Locate the cell with the specified text and output its (x, y) center coordinate. 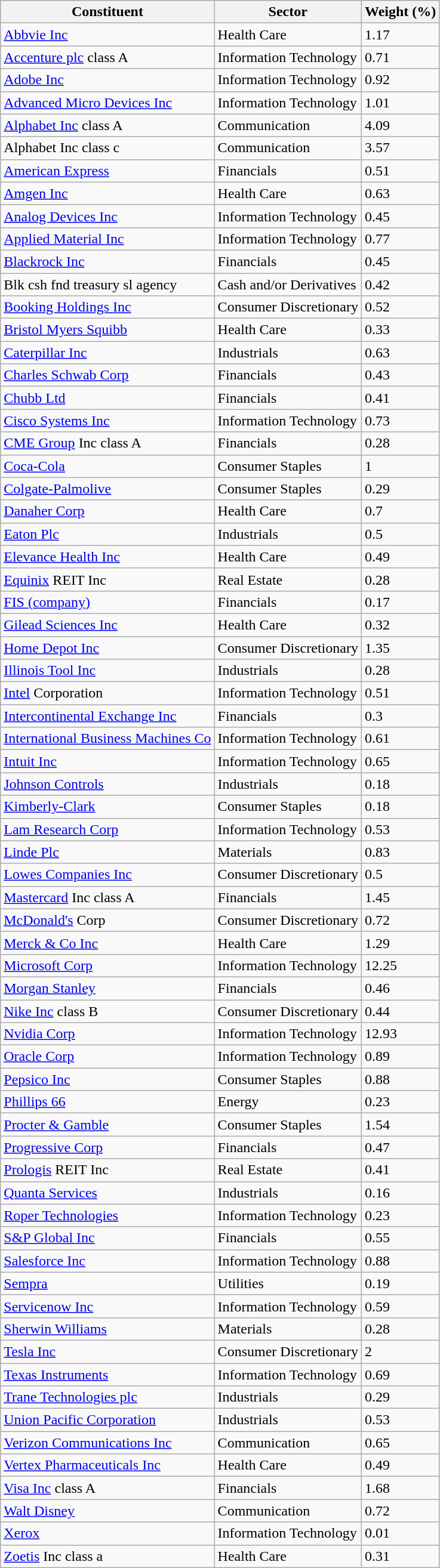
Sherwin Williams (107, 1329)
0.44 (400, 1011)
0.32 (400, 625)
Charles Schwab Corp (107, 375)
Danaher Corp (107, 511)
Home Depot Inc (107, 647)
Intel Corporation (107, 693)
Vertex Pharmaceuticals Inc (107, 1465)
1.29 (400, 943)
Texas Instruments (107, 1374)
Morgan Stanley (107, 988)
0.73 (400, 421)
0.31 (400, 1556)
Alphabet Inc class c (107, 148)
Amgen Inc (107, 193)
0.19 (400, 1283)
Progressive Corp (107, 1147)
Intuit Inc (107, 761)
1.68 (400, 1488)
0.43 (400, 375)
0.3 (400, 716)
Xerox (107, 1533)
0.52 (400, 307)
Intercontinental Exchange Inc (107, 716)
Accenture plc class A (107, 57)
0.16 (400, 1193)
0.71 (400, 57)
0.89 (400, 1057)
McDonald's Corp (107, 920)
Johnson Controls (107, 784)
0.47 (400, 1147)
Blackrock Inc (107, 261)
Blk csh fnd treasury sl agency (107, 285)
1 (400, 466)
Energy (288, 1102)
0.69 (400, 1374)
Servicenow Inc (107, 1306)
Cash and/or Derivatives (288, 285)
Salesforce Inc (107, 1261)
CME Group Inc class A (107, 443)
S&P Global Inc (107, 1238)
Lowes Companies Inc (107, 875)
Alphabet Inc class A (107, 125)
Gilead Sciences Inc (107, 625)
Union Pacific Corporation (107, 1420)
Phillips 66 (107, 1102)
3.57 (400, 148)
0.59 (400, 1306)
0.83 (400, 852)
Equinix REIT Inc (107, 579)
1.54 (400, 1125)
0.77 (400, 239)
Colgate-Palmolive (107, 489)
Quanta Services (107, 1193)
Visa Inc class A (107, 1488)
Verizon Communications Inc (107, 1443)
Pepsico Inc (107, 1079)
1.35 (400, 647)
Kimberly-Clark (107, 807)
Trane Technologies plc (107, 1397)
Booking Holdings Inc (107, 307)
Cisco Systems Inc (107, 421)
Nvidia Corp (107, 1034)
12.25 (400, 965)
4.09 (400, 125)
Sector (288, 12)
Adobe Inc (107, 80)
Prologis REIT Inc (107, 1170)
Chubb Ltd (107, 398)
Constituent (107, 12)
Merck & Co Inc (107, 943)
International Business Machines Co (107, 739)
Sempra (107, 1283)
Abbvie Inc (107, 35)
Oracle Corp (107, 1057)
Lam Research Corp (107, 829)
1.01 (400, 103)
Eaton Plc (107, 534)
Analog Devices Inc (107, 216)
12.93 (400, 1034)
0.01 (400, 1533)
Illinois Tool Inc (107, 671)
Weight (%) (400, 12)
Walt Disney (107, 1511)
Roper Technologies (107, 1215)
0.33 (400, 330)
Zoetis Inc class a (107, 1556)
0.55 (400, 1238)
Elevance Health Inc (107, 557)
Coca-Cola (107, 466)
1.45 (400, 897)
FIS (company) (107, 602)
Procter & Gamble (107, 1125)
0.46 (400, 988)
0.92 (400, 80)
Applied Material Inc (107, 239)
1.17 (400, 35)
0.61 (400, 739)
0.17 (400, 602)
Advanced Micro Devices Inc (107, 103)
Caterpillar Inc (107, 353)
Microsoft Corp (107, 965)
Mastercard Inc class A (107, 897)
0.42 (400, 285)
0.7 (400, 511)
Linde Plc (107, 852)
2 (400, 1351)
Utilities (288, 1283)
Nike Inc class B (107, 1011)
Tesla Inc (107, 1351)
American Express (107, 171)
Bristol Myers Squibb (107, 330)
